Return the [X, Y] coordinate for the center point of the cell that contains the specified text.  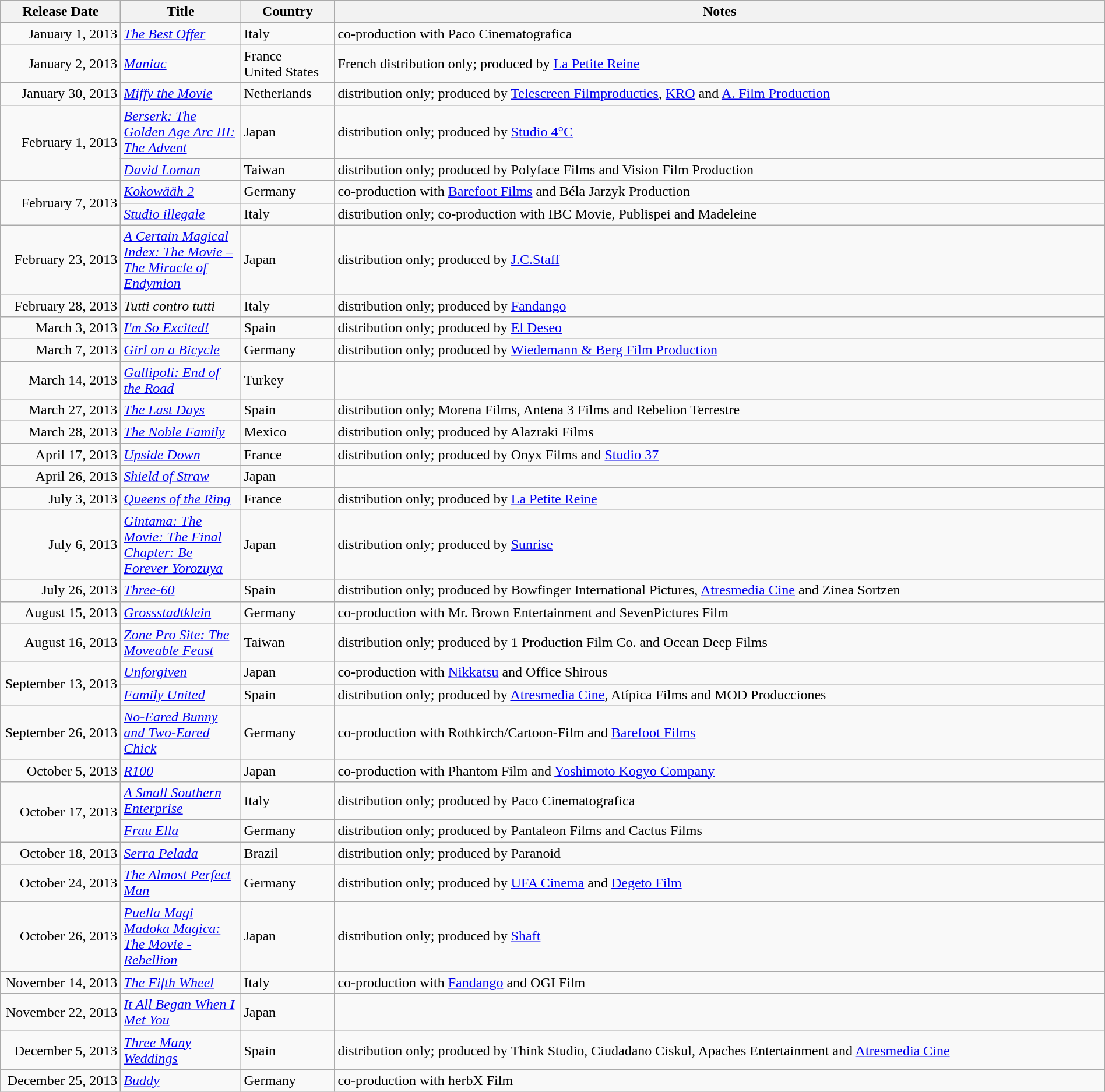
Maniac [181, 64]
March 27, 2013 [61, 410]
March 28, 2013 [61, 432]
Miffy the Movie [181, 94]
March 14, 2013 [61, 380]
Three-60 [181, 590]
The Almost Perfect Man [181, 883]
Serra Pelada [181, 853]
October 5, 2013 [61, 770]
April 26, 2013 [61, 477]
co-production with Paco Cinematografica [719, 34]
R100 [181, 770]
Kokowääh 2 [181, 192]
David Loman [181, 170]
Buddy [181, 1080]
January 2, 2013 [61, 64]
It All Began When I Met You [181, 1013]
Gintama: The Movie: The Final Chapter: Be Forever Yorozuya [181, 544]
July 26, 2013 [61, 590]
Frau Ella [181, 830]
distribution only; produced by Think Studio, Ciudadano Ciskul, Apaches Entertainment and Atresmedia Cine [719, 1050]
distribution only; produced by Fandango [719, 305]
August 15, 2013 [61, 612]
distribution only; produced by UFA Cinema and Degeto Film [719, 883]
distribution only; produced by La Petite Reine [719, 499]
October 26, 2013 [61, 937]
distribution only; produced by Studio 4°C [719, 132]
co-production with Phantom Film and Yoshimoto Kogyo Company [719, 770]
January 30, 2013 [61, 94]
February 23, 2013 [61, 260]
distribution only; produced by 1 Production Film Co. and Ocean Deep Films [719, 642]
March 7, 2013 [61, 350]
distribution only; produced by Alazraki Films [719, 432]
Zone Pro Site: The Moveable Feast [181, 642]
distribution only; Morena Films, Antena 3 Films and Rebelion Terrestre [719, 410]
December 5, 2013 [61, 1050]
distribution only; produced by Shaft [719, 937]
distribution only; produced by Telescreen Filmproducties, KRO and A. Film Production [719, 94]
Girl on a Bicycle [181, 350]
Upside Down [181, 455]
distribution only; produced by Polyface Films and Vision Film Production [719, 170]
Gallipoli: End of the Road [181, 380]
Mexico [288, 432]
co-production with Nikkatsu and Office Shirous [719, 672]
A Small Southern Enterprise [181, 801]
Grossstadtklein [181, 612]
Family United [181, 695]
distribution only; produced by Paco Cinematografica [719, 801]
No-Eared Bunny and Two-Eared Chick [181, 732]
November 14, 2013 [61, 982]
distribution only; co-production with IBC Movie, Publispei and Madeleine [719, 214]
The Last Days [181, 410]
Turkey [288, 380]
co-production with Mr. Brown Entertainment and SevenPictures Film [719, 612]
Berserk: The Golden Age Arc III: The Advent [181, 132]
Tutti contro tutti [181, 305]
March 3, 2013 [61, 327]
Title [181, 12]
The Best Offer [181, 34]
co-production with herbX Film [719, 1080]
distribution only; produced by J.C.Staff [719, 260]
Shield of Straw [181, 477]
July 3, 2013 [61, 499]
distribution only; produced by Atresmedia Cine, Atípica Films and MOD Producciones [719, 695]
I'm So Excited! [181, 327]
distribution only; produced by Onyx Films and Studio 37 [719, 455]
April 17, 2013 [61, 455]
Puella Magi Madoka Magica: The Movie - Rebellion [181, 937]
distribution only; produced by El Deseo [719, 327]
Release Date [61, 12]
distribution only; produced by Sunrise [719, 544]
The Fifth Wheel [181, 982]
co-production with Barefoot Films and Béla Jarzyk Production [719, 192]
A Certain Magical Index: The Movie – The Miracle of Endymion [181, 260]
August 16, 2013 [61, 642]
February 28, 2013 [61, 305]
September 13, 2013 [61, 684]
Studio illegale [181, 214]
distribution only; produced by Pantaleon Films and Cactus Films [719, 830]
Unforgiven [181, 672]
February 7, 2013 [61, 203]
October 24, 2013 [61, 883]
distribution only; produced by Wiedemann & Berg Film Production [719, 350]
Brazil [288, 853]
France United States [288, 64]
September 26, 2013 [61, 732]
October 17, 2013 [61, 811]
December 25, 2013 [61, 1080]
The Noble Family [181, 432]
distribution only; produced by Bowfinger International Pictures, Atresmedia Cine and Zinea Sortzen [719, 590]
Country [288, 12]
Netherlands [288, 94]
co-production with Fandango and OGI Film [719, 982]
January 1, 2013 [61, 34]
July 6, 2013 [61, 544]
Queens of the Ring [181, 499]
February 1, 2013 [61, 143]
French distribution only; produced by La Petite Reine [719, 64]
co-production with Rothkirch/Cartoon-Film and Barefoot Films [719, 732]
October 18, 2013 [61, 853]
Notes [719, 12]
Three Many Weddings [181, 1050]
distribution only; produced by Paranoid [719, 853]
November 22, 2013 [61, 1013]
